Search for the cell housing the specified text and yield its (x, y) center coordinate. 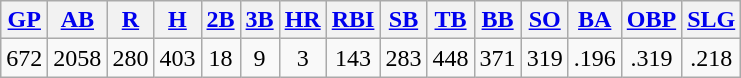
371 (498, 58)
672 (24, 58)
.319 (651, 58)
3 (302, 58)
.196 (594, 58)
BB (498, 20)
.218 (712, 58)
319 (544, 58)
GP (24, 20)
3B (260, 20)
18 (220, 58)
9 (260, 58)
RBI (353, 20)
448 (450, 58)
TB (450, 20)
AB (78, 20)
2058 (78, 58)
BA (594, 20)
283 (404, 58)
143 (353, 58)
H (178, 20)
SO (544, 20)
SLG (712, 20)
HR (302, 20)
403 (178, 58)
OBP (651, 20)
280 (130, 58)
R (130, 20)
2B (220, 20)
SB (404, 20)
